Find where the given text appears and provide that cell's center as (X, Y) coordinate. 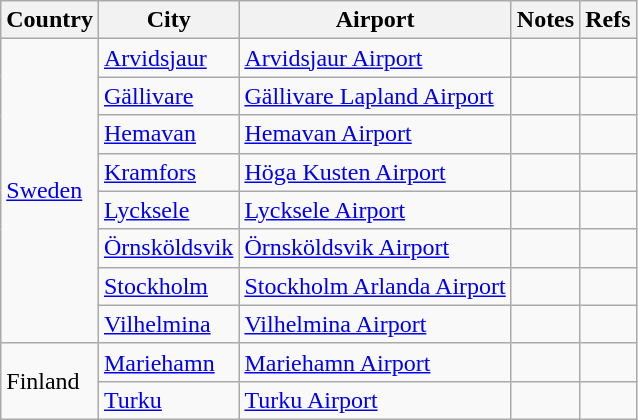
Airport (375, 20)
Hemavan Airport (375, 134)
Vilhelmina Airport (375, 324)
Stockholm Arlanda Airport (375, 286)
Turku (168, 400)
Mariehamn Airport (375, 362)
Turku Airport (375, 400)
Stockholm (168, 286)
Notes (545, 20)
Mariehamn (168, 362)
Hemavan (168, 134)
Örnsköldsvik (168, 248)
City (168, 20)
Refs (608, 20)
Kramfors (168, 172)
Arvidsjaur (168, 58)
Gällivare (168, 96)
Sweden (50, 191)
Vilhelmina (168, 324)
Örnsköldsvik Airport (375, 248)
Höga Kusten Airport (375, 172)
Lycksele (168, 210)
Lycksele Airport (375, 210)
Country (50, 20)
Arvidsjaur Airport (375, 58)
Gällivare Lapland Airport (375, 96)
Finland (50, 381)
